Locate the cell with the specified text and output its [x, y] center coordinate. 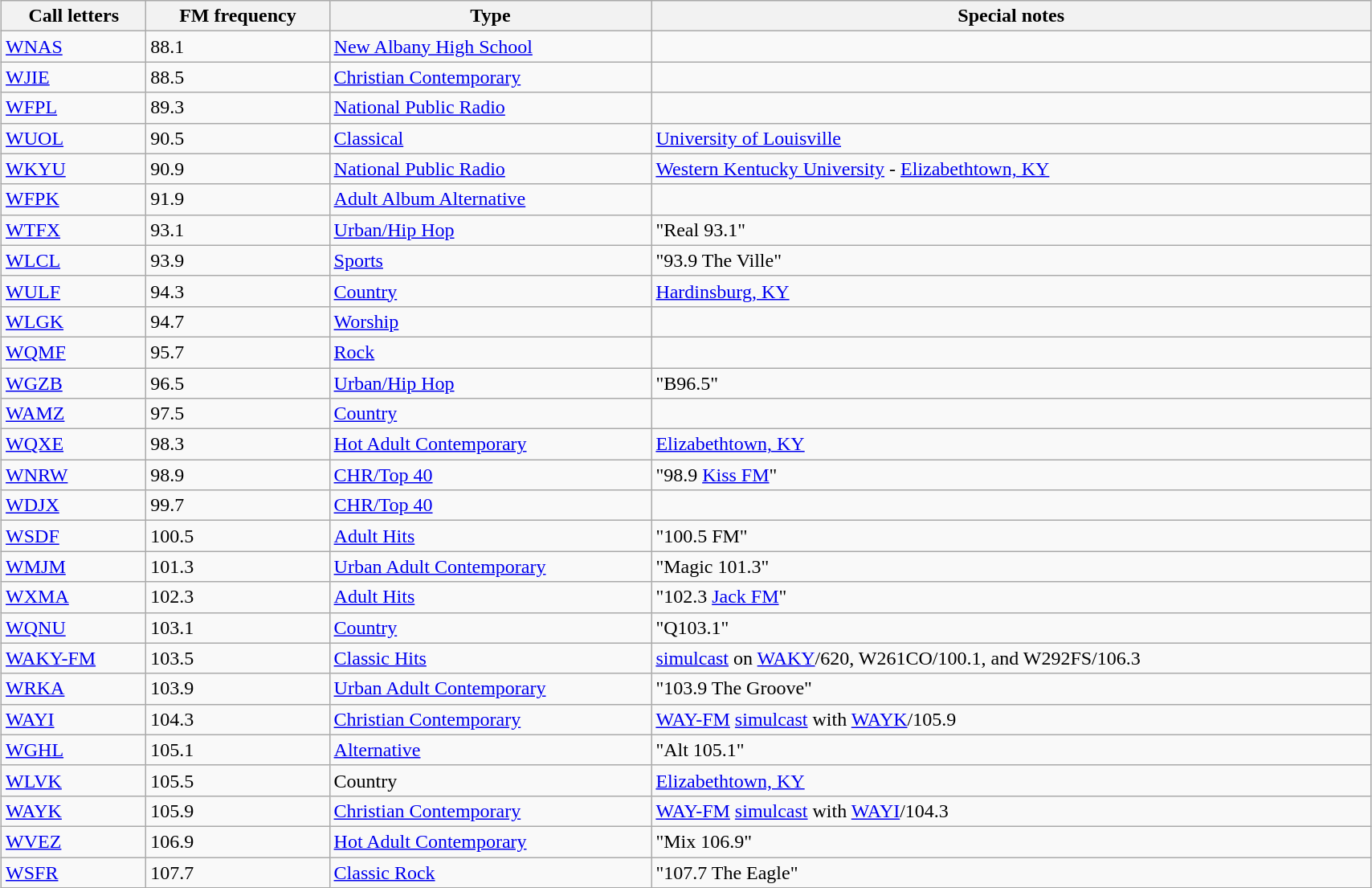
WNAS [74, 47]
Western Kentucky University - Elizabethtown, KY [1011, 169]
WAYK [74, 811]
101.3 [238, 567]
WAY-FM simulcast with WAYK/105.9 [1011, 719]
Sports [490, 260]
93.9 [238, 260]
100.5 [238, 536]
Alternative [490, 750]
"B96.5" [1011, 383]
WGHL [74, 750]
"93.9 The Ville" [1011, 260]
91.9 [238, 199]
WLVK [74, 780]
WJIE [74, 77]
103.5 [238, 658]
WAMZ [74, 414]
WAKY-FM [74, 658]
89.3 [238, 108]
Type [490, 16]
Hardinsburg, KY [1011, 291]
103.9 [238, 689]
"Q103.1" [1011, 628]
"103.9 The Groove" [1011, 689]
99.7 [238, 505]
WUOL [74, 138]
WRKA [74, 689]
WDJX [74, 505]
WFPL [74, 108]
105.9 [238, 811]
WLCL [74, 260]
Classical [490, 138]
"102.3 Jack FM" [1011, 597]
90.5 [238, 138]
WQNU [74, 628]
103.1 [238, 628]
WKYU [74, 169]
WFPK [74, 199]
"Alt 105.1" [1011, 750]
98.3 [238, 444]
Worship [490, 321]
102.3 [238, 597]
104.3 [238, 719]
Special notes [1011, 16]
New Albany High School [490, 47]
"107.7 The Eagle" [1011, 872]
WMJM [74, 567]
WNRW [74, 475]
"Mix 106.9" [1011, 841]
WGZB [74, 383]
WAYI [74, 719]
105.1 [238, 750]
97.5 [238, 414]
98.9 [238, 475]
WULF [74, 291]
Adult Album Alternative [490, 199]
105.5 [238, 780]
95.7 [238, 352]
WTFX [74, 230]
WAY-FM simulcast with WAYI/104.3 [1011, 811]
"100.5 FM" [1011, 536]
Classic Hits [490, 658]
Classic Rock [490, 872]
94.3 [238, 291]
"98.9 Kiss FM" [1011, 475]
WQXE [74, 444]
University of Louisville [1011, 138]
"Real 93.1" [1011, 230]
107.7 [238, 872]
WLGK [74, 321]
WSFR [74, 872]
WXMA [74, 597]
94.7 [238, 321]
96.5 [238, 383]
WSDF [74, 536]
93.1 [238, 230]
WVEZ [74, 841]
FM frequency [238, 16]
"Magic 101.3" [1011, 567]
106.9 [238, 841]
Call letters [74, 16]
88.5 [238, 77]
WQMF [74, 352]
90.9 [238, 169]
simulcast on WAKY/620, W261CO/100.1, and W292FS/106.3 [1011, 658]
88.1 [238, 47]
Rock [490, 352]
